Identify which cell holds the provided text, then report its [x, y] central coordinate. 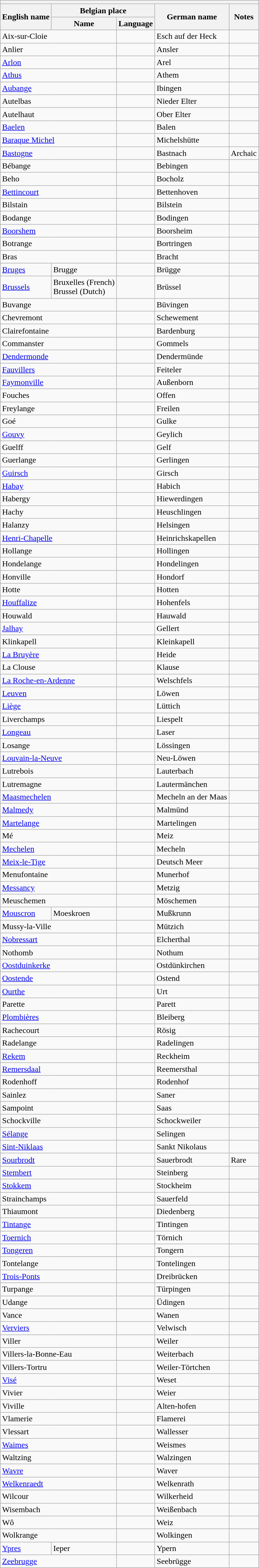
Bodange [58, 218]
Seebrügge [192, 1561]
Tongeren [58, 1250]
Freylange [58, 408]
Nieder Elter [192, 101]
Beho [58, 179]
Alten-hofen [192, 1406]
Ourthe [58, 991]
Toernich [58, 1238]
Parette [58, 1004]
Klinkapell [58, 642]
Hiewerdingen [192, 499]
Weismes [192, 1445]
Stokkem [58, 1185]
Habich [192, 486]
Walzingen [192, 1458]
Wavre [58, 1471]
Clairefontaine [58, 330]
Longeau [58, 732]
Büvingen [192, 305]
Martelange [58, 823]
Hauwald [192, 616]
Meiz [192, 836]
Viville [58, 1406]
Brügge [192, 270]
Gerlingen [192, 460]
Hotten [192, 590]
Chevremont [58, 318]
Baraque Michel [58, 140]
Ieper [84, 1548]
Bébange [58, 166]
Kleinkapell [192, 642]
Martelingen [192, 823]
Ibingen [192, 88]
Hotte [58, 590]
Tontelange [58, 1263]
Bettincourt [58, 192]
Stockheim [192, 1185]
Velwisch [192, 1328]
Laser [192, 732]
Bastogne [58, 153]
Üdingen [192, 1302]
Heinrichskapellen [192, 538]
Arlon [58, 62]
Radelingen [192, 1043]
La Bruyère [58, 654]
Wilcour [58, 1497]
Mecheln an der Maas [192, 797]
Sélange [58, 1134]
Thiaumont [58, 1212]
Lutremagne [58, 784]
Urt [192, 991]
Mé [58, 836]
Rekem [58, 1056]
Ansler [192, 49]
Heide [192, 654]
Hohenfels [192, 603]
Weiler-Törtchen [192, 1367]
Brussels [26, 287]
Tontelingen [192, 1263]
Diedenberg [192, 1212]
Wolkrange [58, 1535]
Türpingen [192, 1289]
Waver [192, 1471]
Nothomb [58, 952]
Aubange [58, 88]
Habergy [58, 499]
Losange [58, 745]
Bodingen [192, 218]
Saner [192, 1095]
Honville [58, 577]
Malmedy [58, 810]
Dreibrücken [192, 1276]
Messancy [58, 888]
Guirsch [58, 473]
Dendermonde [58, 356]
Möschemen [192, 901]
Rodenhoff [58, 1082]
Bettenhoven [192, 192]
Mechelen [58, 849]
Mecheln [192, 849]
Selingen [192, 1134]
Törnich [192, 1238]
Brüssel [192, 287]
Esch auf der Heck [192, 36]
Munerhof [192, 875]
Liège [58, 706]
Lössingen [192, 745]
Udange [58, 1302]
Wisembach [58, 1509]
Louvain-la-Neuve [58, 758]
Lutrebois [58, 771]
Welschfels [192, 680]
Bracht [192, 257]
Michelshütte [192, 140]
Weier [192, 1393]
Aix-sur-Cloie [58, 36]
Gommels [192, 343]
Außenborn [192, 383]
Visé [58, 1380]
Fauvillers [58, 369]
Wilkerheid [192, 1497]
Weset [192, 1380]
Liespelt [192, 719]
Meix-le-Tige [58, 862]
Ostdünkirchen [192, 965]
Lauterbach [192, 771]
Hondorf [192, 577]
Mussy-la-Ville [58, 926]
Helsingen [192, 525]
Ober Elter [192, 114]
Hachy [58, 512]
Tongern [192, 1250]
Ypern [192, 1548]
Moeskroen [84, 914]
Guelff [58, 447]
Halanzy [58, 525]
Weißenbach [192, 1509]
Bortringen [192, 244]
Bastnach [192, 153]
Vivier [58, 1393]
Zeebrugge [58, 1561]
Menufontaine [58, 875]
Bilstain [58, 205]
Brugge [84, 270]
Boorsheim [192, 231]
Geylich [192, 434]
Tintingen [192, 1225]
Sint-Niklaas [58, 1147]
Heuschlingen [192, 512]
Rodenhof [192, 1082]
Flamerei [192, 1419]
Sampoint [58, 1108]
Rösig [192, 1030]
Vlamerie [58, 1419]
Houwald [58, 616]
Wolkingen [192, 1535]
Name [84, 23]
Bebingen [192, 166]
Fouches [58, 395]
Gulke [192, 421]
Ostend [192, 978]
Radelange [58, 1043]
Arel [192, 62]
Athem [192, 75]
Commanster [58, 343]
Turpange [58, 1289]
Faymonville [58, 383]
Autelbas [58, 101]
Meuschemen [58, 901]
Schockville [58, 1121]
Offen [192, 395]
Anlier [58, 49]
Waltzing [58, 1458]
Wanen [192, 1315]
Vance [58, 1315]
Henri-Chapelle [58, 538]
Rachecourt [58, 1030]
Wô [58, 1522]
Goé [58, 421]
Baelen [58, 127]
Villers-la-Bonne-Eau [58, 1354]
Notes [244, 17]
Viller [58, 1341]
Liverchamps [58, 719]
Rare [244, 1160]
La Roche-en-Ardenne [58, 680]
Parett [192, 1004]
Steinberg [192, 1173]
Habay [58, 486]
Bardenburg [192, 330]
Lautermänchen [192, 784]
Mußkrunn [192, 914]
Jalhay [58, 629]
Mouscron [26, 914]
Vlessart [58, 1432]
Sauerbrodt [192, 1160]
English name [26, 17]
Metzig [192, 888]
Botrange [58, 244]
Sourbrodt [58, 1160]
Bruxelles (French)Brussel (Dutch) [84, 287]
Buvange [58, 305]
Hollange [58, 551]
Waimes [58, 1445]
Wallesser [192, 1432]
Tintange [58, 1225]
Nobressart [58, 939]
Balen [192, 127]
Löwen [192, 693]
Lüttich [192, 706]
Klause [192, 667]
Sauerfeld [192, 1198]
Girsch [192, 473]
Gouvy [58, 434]
Guerlange [58, 460]
Malmünd [192, 810]
Saas [192, 1108]
Belgian place [103, 11]
Weiterbach [192, 1354]
Bras [58, 257]
Hondelingen [192, 564]
Leuven [58, 693]
Remersdaal [58, 1069]
Welkenrath [192, 1484]
Plombières [58, 1017]
Gelf [192, 447]
Schockweiler [192, 1121]
Sankt Nikolaus [192, 1147]
Verviers [58, 1328]
Stembert [58, 1173]
La Clouse [58, 667]
Language [136, 23]
Strainchamps [58, 1198]
German name [192, 17]
Deutsch Meer [192, 862]
Elcherthal [192, 939]
Schewement [192, 318]
Houffalize [58, 603]
Archaic [244, 153]
Bleiberg [192, 1017]
Bilstein [192, 205]
Athus [58, 75]
Neu-Löwen [192, 758]
Boorshem [58, 231]
Dendermünde [192, 356]
Bruges [26, 270]
Bocholz [192, 179]
Trois-Ponts [58, 1276]
Oostende [58, 978]
Hondelange [58, 564]
Ypres [26, 1548]
Villers-Tortru [58, 1367]
Hollingen [192, 551]
Reemersthal [192, 1069]
Weiler [192, 1341]
Welkenraedt [58, 1484]
Gellert [192, 629]
Autelhaut [58, 114]
Sainlez [58, 1095]
Freilen [192, 408]
Nothum [192, 952]
Maasmechelen [58, 797]
Oostduinkerke [58, 965]
Feiteler [192, 369]
Reckheim [192, 1056]
Mützich [192, 926]
Weiz [192, 1522]
